Return the (X, Y) coordinate for the center point of the cell that contains the specified text.  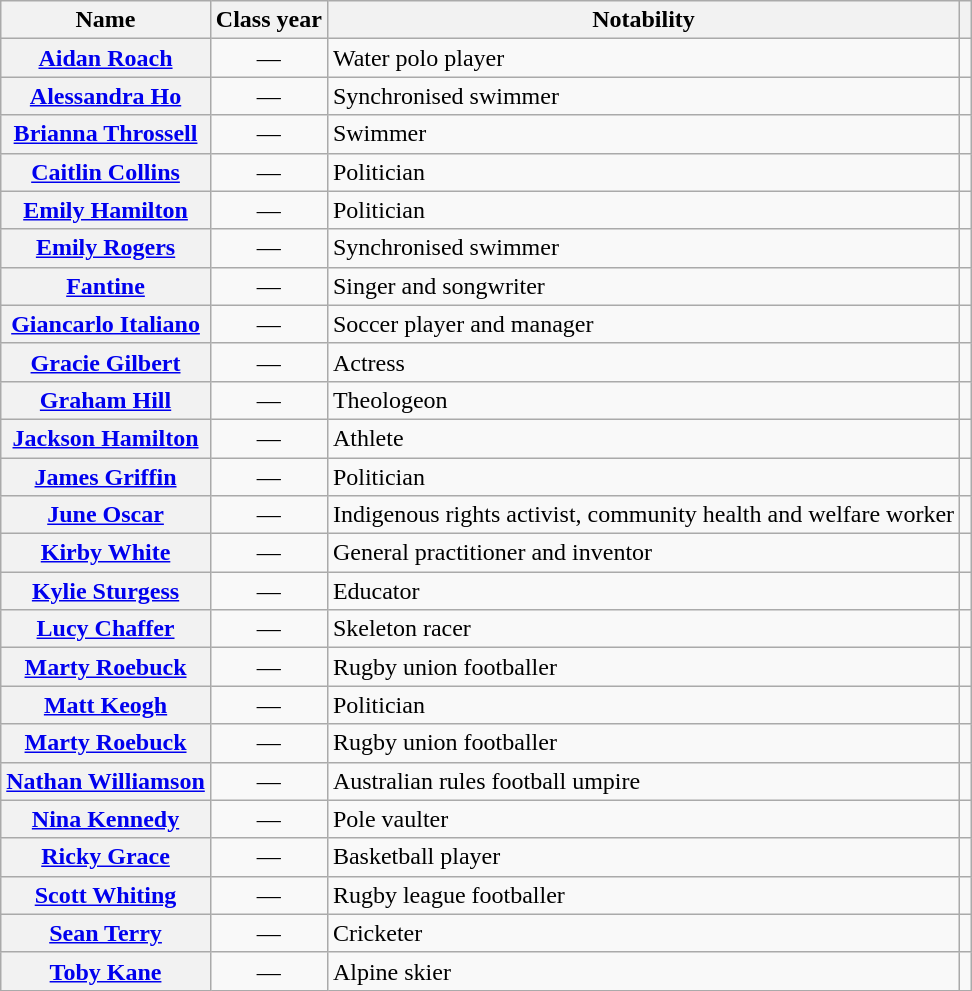
Class year (268, 20)
Alpine skier (643, 971)
Giancarlo Italiano (106, 324)
Educator (643, 591)
June Oscar (106, 515)
Singer and songwriter (643, 286)
Water polo player (643, 58)
Alessandra Ho (106, 96)
Cricketer (643, 933)
Pole vaulter (643, 819)
Nathan Williamson (106, 781)
Kylie Sturgess (106, 591)
Caitlin Collins (106, 172)
Sean Terry (106, 933)
Theologeon (643, 400)
Fantine (106, 286)
Lucy Chaffer (106, 629)
Aidan Roach (106, 58)
Basketball player (643, 857)
Indigenous rights activist, community health and welfare worker (643, 515)
Name (106, 20)
General practitioner and inventor (643, 553)
Gracie Gilbert (106, 362)
Graham Hill (106, 400)
Australian rules football umpire (643, 781)
Emily Hamilton (106, 210)
James Griffin (106, 477)
Notability (643, 20)
Matt Keogh (106, 705)
Athlete (643, 438)
Jackson Hamilton (106, 438)
Rugby league footballer (643, 895)
Nina Kennedy (106, 819)
Scott Whiting (106, 895)
Skeleton racer (643, 629)
Actress (643, 362)
Ricky Grace (106, 857)
Kirby White (106, 553)
Soccer player and manager (643, 324)
Emily Rogers (106, 248)
Toby Kane (106, 971)
Brianna Throssell (106, 134)
Swimmer (643, 134)
